Return [X, Y] of the center of cell containing provided text 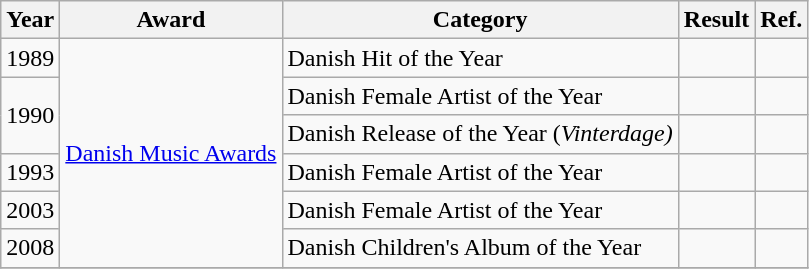
2003 [30, 210]
Danish Music Awards [171, 153]
Year [30, 20]
1993 [30, 172]
1989 [30, 58]
Result [716, 20]
Danish Hit of the Year [480, 58]
2008 [30, 248]
Danish Children's Album of the Year [480, 248]
Danish Release of the Year (Vinterdage) [480, 134]
Category [480, 20]
1990 [30, 115]
Award [171, 20]
Ref. [782, 20]
